Detect which cell encompasses the target text, then output its (X, Y) center coordinate. 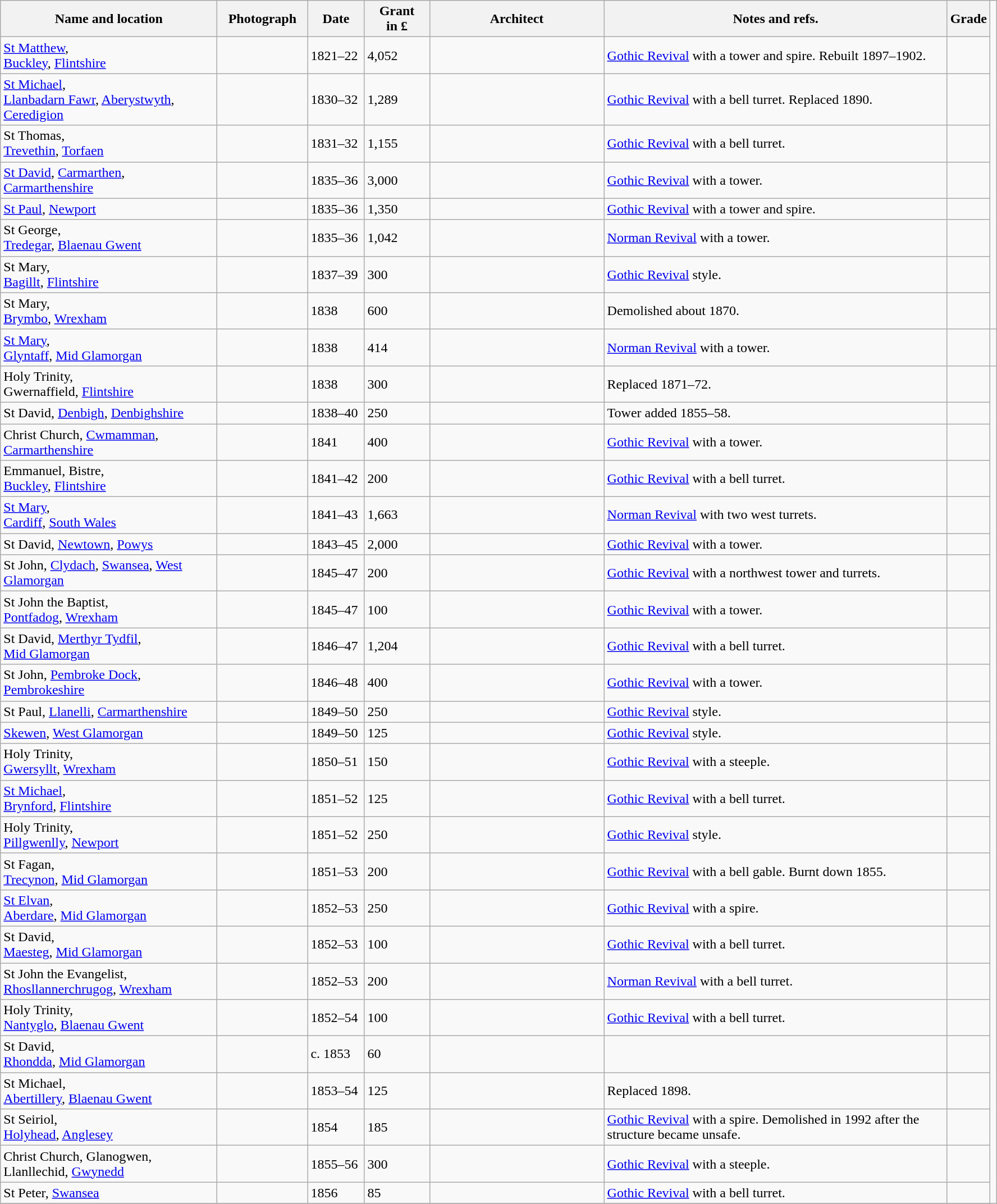
1853–54 (336, 1091)
St Mary,Cardiff, South Wales (109, 516)
Architect (516, 19)
1,204 (397, 646)
1856 (336, 1193)
1821–22 (336, 55)
Holy Trinity,Gwernaffield, Flintshire (109, 384)
St David,Maesteg, Mid Glamorgan (109, 945)
1,350 (397, 209)
St Seiriol,Holyhead, Anglesey (109, 1128)
St Peter, Swansea (109, 1193)
St Mary,Brymbo, Wrexham (109, 311)
1838–40 (336, 413)
Date (336, 19)
St Paul, Newport (109, 209)
St David, Merthyr Tydfil,Mid Glamorgan (109, 646)
St David,Rhondda, Mid Glamorgan (109, 1055)
St Paul, Llanelli, Carmarthenshire (109, 712)
1841–43 (336, 516)
Christ Church, Glanogwen, Llanllechid, Gwynedd (109, 1164)
2,000 (397, 544)
St Michael,Llanbadarn Fawr, Aberystwyth, Ceredigion (109, 99)
1852–54 (336, 1018)
Gothic Revival with a spire. Demolished in 1992 after the structure became unsafe. (776, 1128)
60 (397, 1055)
Gothic Revival with a tower and spire. (776, 209)
1837–39 (336, 274)
St David, Newtown, Powys (109, 544)
150 (397, 761)
185 (397, 1128)
85 (397, 1193)
Replaced 1871–72. (776, 384)
Gothic Revival with a bell turret. Replaced 1890. (776, 99)
St Michael,Abertillery, Blaenau Gwent (109, 1091)
1855–56 (336, 1164)
Holy Trinity,Nantyglo, Blaenau Gwent (109, 1018)
414 (397, 347)
Holy Trinity,Pillgwenlly, Newport (109, 834)
1841 (336, 441)
St David, Denbigh, Denbighshire (109, 413)
1850–51 (336, 761)
St David, Carmarthen, Carmarthenshire (109, 180)
St George,Tredegar, Blaenau Gwent (109, 238)
Grade (968, 19)
1846–48 (336, 683)
Norman Revival with two west turrets. (776, 516)
Notes and refs. (776, 19)
St Thomas,Trevethin, Torfaen (109, 144)
St Elvan,Aberdare, Mid Glamorgan (109, 907)
Photograph (263, 19)
600 (397, 311)
Emmanuel, Bistre,Buckley, Flintshire (109, 478)
Gothic Revival with a spire. (776, 907)
St Mary,Glyntaff, Mid Glamorgan (109, 347)
St John, Pembroke Dock, Pembrokeshire (109, 683)
Gothic Revival with a bell gable. Burnt down 1855. (776, 872)
St Michael,Brynford, Flintshire (109, 799)
Norman Revival with a bell turret. (776, 980)
3,000 (397, 180)
1843–45 (336, 544)
Grantin £ (397, 19)
St John, Clydach, Swansea, West Glamorgan (109, 573)
St Matthew,Buckley, Flintshire (109, 55)
Name and location (109, 19)
1,289 (397, 99)
Gothic Revival with a tower and spire. Rebuilt 1897–1902. (776, 55)
St John the Evangelist,Rhosllannerchrugog, Wrexham (109, 980)
Christ Church, Cwmamman, Carmarthenshire (109, 441)
St Mary,Bagillt, Flintshire (109, 274)
St John the Baptist,Pontfadog, Wrexham (109, 610)
Holy Trinity,Gwersyllt, Wrexham (109, 761)
Demolished about 1870. (776, 311)
1854 (336, 1128)
4,052 (397, 55)
1,155 (397, 144)
1846–47 (336, 646)
1,042 (397, 238)
Replaced 1898. (776, 1091)
Tower added 1855–58. (776, 413)
1841–42 (336, 478)
1830–32 (336, 99)
St Fagan,Trecynon, Mid Glamorgan (109, 872)
1831–32 (336, 144)
c. 1853 (336, 1055)
Gothic Revival with a northwest tower and turrets. (776, 573)
1,663 (397, 516)
Skewen, West Glamorgan (109, 733)
1851–53 (336, 872)
